Detect which cell encompasses the target text, then output its [X, Y] center coordinate. 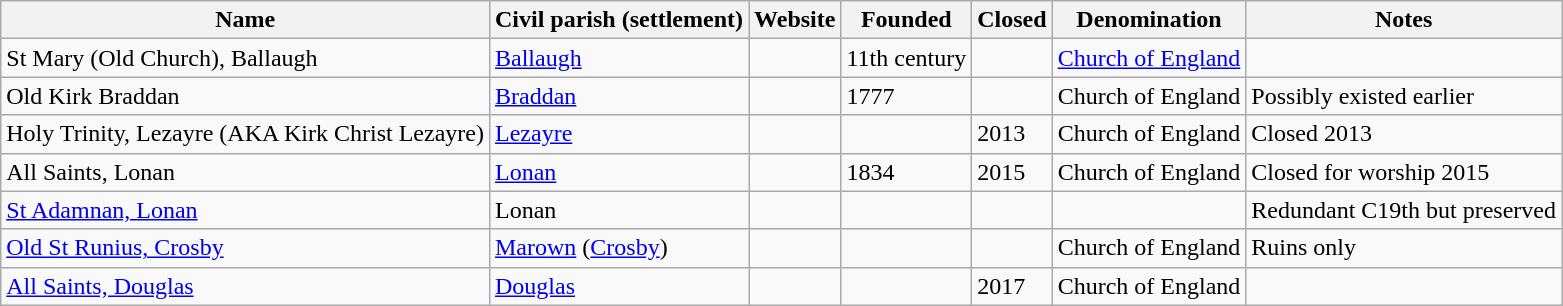
All Saints, Douglas [246, 286]
1777 [906, 96]
Founded [906, 20]
Ballaugh [618, 58]
Old St Runius, Crosby [246, 248]
Name [246, 20]
St Mary (Old Church), Ballaugh [246, 58]
Denomination [1149, 20]
Closed 2013 [1404, 134]
Douglas [618, 286]
Redundant C19th but preserved [1404, 210]
2015 [1012, 172]
11th century [906, 58]
Closed for worship 2015 [1404, 172]
St Adamnan, Lonan [246, 210]
Website [795, 20]
1834 [906, 172]
Braddan [618, 96]
Notes [1404, 20]
Old Kirk Braddan [246, 96]
Lezayre [618, 134]
Closed [1012, 20]
Possibly existed earlier [1404, 96]
All Saints, Lonan [246, 172]
Ruins only [1404, 248]
2013 [1012, 134]
Civil parish (settlement) [618, 20]
Marown (Crosby) [618, 248]
2017 [1012, 286]
Holy Trinity, Lezayre (AKA Kirk Christ Lezayre) [246, 134]
